Provide the (X, Y) coordinate of the cell's center where the given text is located.  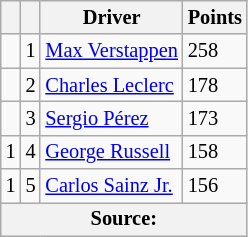
2 (31, 85)
258 (215, 51)
5 (31, 186)
Charles Leclerc (111, 85)
Sergio Pérez (111, 118)
Source: (124, 219)
173 (215, 118)
George Russell (111, 152)
156 (215, 186)
Carlos Sainz Jr. (111, 186)
3 (31, 118)
Points (215, 17)
Driver (111, 17)
158 (215, 152)
4 (31, 152)
178 (215, 85)
Max Verstappen (111, 51)
